Scan for the cell matching the given text and deliver its [x, y] coordinate at center. 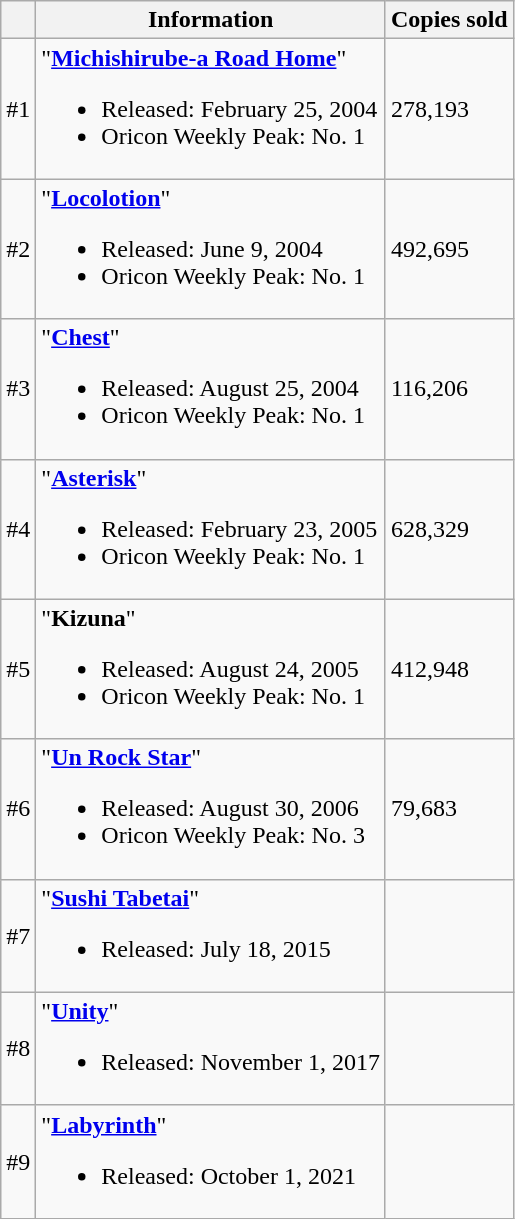
"Asterisk"Released: February 23, 2005Oricon Weekly Peak: No. 1 [211, 529]
#2 [18, 249]
79,683 [449, 809]
"Sushi Tabetai"Released: July 18, 2015 [211, 936]
628,329 [449, 529]
Information [211, 20]
"Michishirube-a Road Home"Released: February 25, 2004Oricon Weekly Peak: No. 1 [211, 109]
"Locolotion"Released: June 9, 2004Oricon Weekly Peak: No. 1 [211, 249]
"Chest"Released: August 25, 2004Oricon Weekly Peak: No. 1 [211, 389]
#5 [18, 669]
#3 [18, 389]
"Unity"Released: November 1, 2017 [211, 1048]
278,193 [449, 109]
#7 [18, 936]
"Kizuna"Released: August 24, 2005Oricon Weekly Peak: No. 1 [211, 669]
492,695 [449, 249]
116,206 [449, 389]
#1 [18, 109]
"Un Rock Star"Released: August 30, 2006Oricon Weekly Peak: No. 3 [211, 809]
412,948 [449, 669]
Copies sold [449, 20]
#9 [18, 1162]
#6 [18, 809]
"Labyrinth"Released: October 1, 2021 [211, 1162]
#8 [18, 1048]
#4 [18, 529]
